For the text-containing cell, return its midpoint in [x, y] coordinate format. 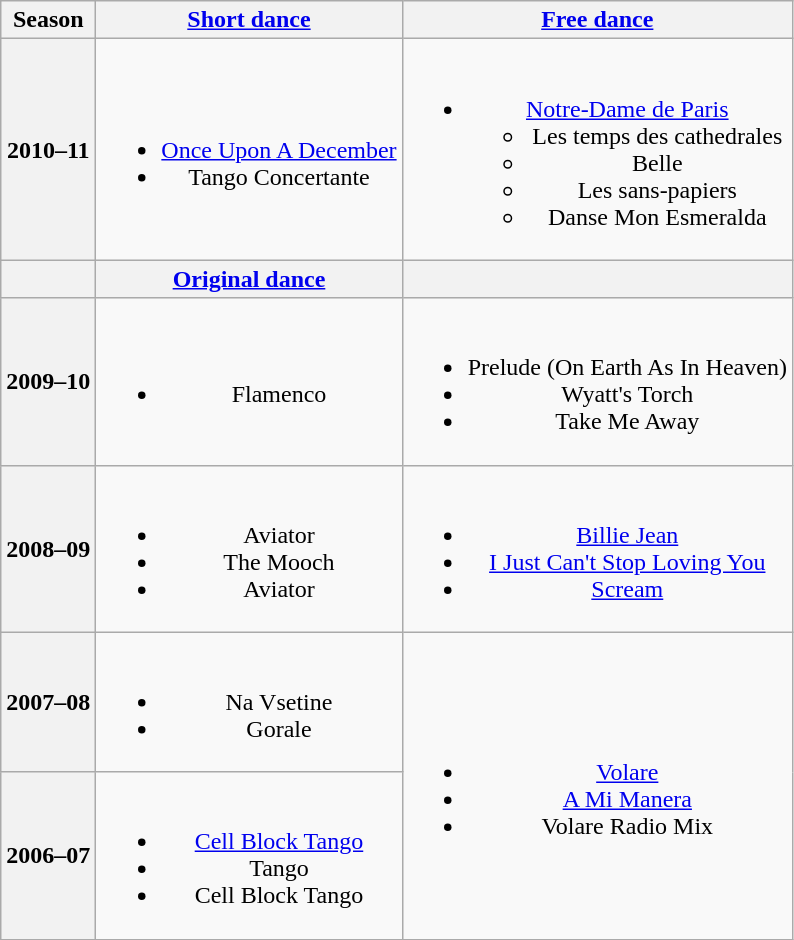
Volare A Mi Manera Volare Radio Mix [597, 786]
Once Upon A December Tango Concertante [249, 150]
Prelude (On Earth As In Heaven) Wyatt's Torch Take Me Away [597, 382]
2010–11 [48, 150]
Free dance [597, 20]
2006–07 [48, 856]
Cell Block Tango Tango Cell Block Tango [249, 856]
2008–09 [48, 548]
2007–08 [48, 702]
Season [48, 20]
AviatorThe Mooch Aviator [249, 548]
Billie Jean I Just Can't Stop Loving You Scream [597, 548]
Notre-Dame de Paris Les temps des cathedralesBelleLes sans-papiersDanse Mon Esmeralda [597, 150]
Flamenco [249, 382]
Original dance [249, 279]
2009–10 [48, 382]
Na Vsetine Gorale [249, 702]
Short dance [249, 20]
